Identify which cell holds the provided text, then report its (x, y) central coordinate. 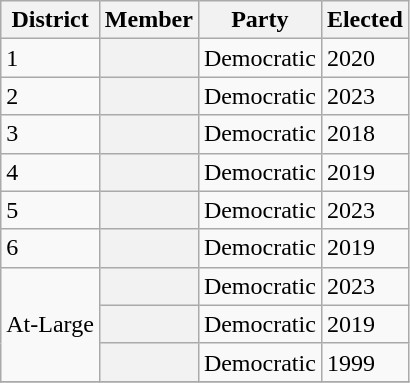
6 (50, 248)
1999 (364, 362)
Member (148, 20)
Party (260, 20)
At-Large (50, 324)
1 (50, 58)
Elected (364, 20)
2 (50, 96)
3 (50, 134)
2018 (364, 134)
2020 (364, 58)
5 (50, 210)
4 (50, 172)
District (50, 20)
